Capture the cell that displays the provided text and extract its (X, Y) central coordinate. 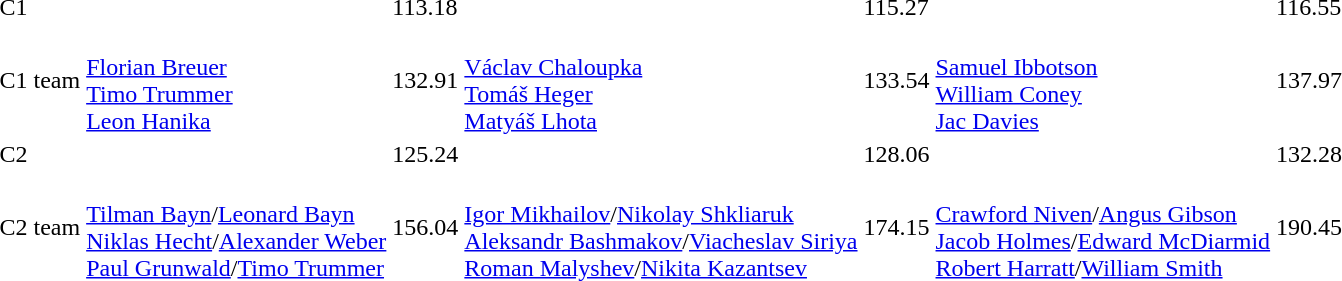
Samuel IbbotsonWilliam ConeyJac Davies (1103, 80)
133.54 (896, 80)
132.91 (426, 80)
128.06 (896, 154)
Václav ChaloupkaTomáš HegerMatyáš Lhota (661, 80)
125.24 (426, 154)
Florian BreuerTimo TrummerLeon Hanika (236, 80)
